Detect which cell encompasses the target text, then output its (X, Y) center coordinate. 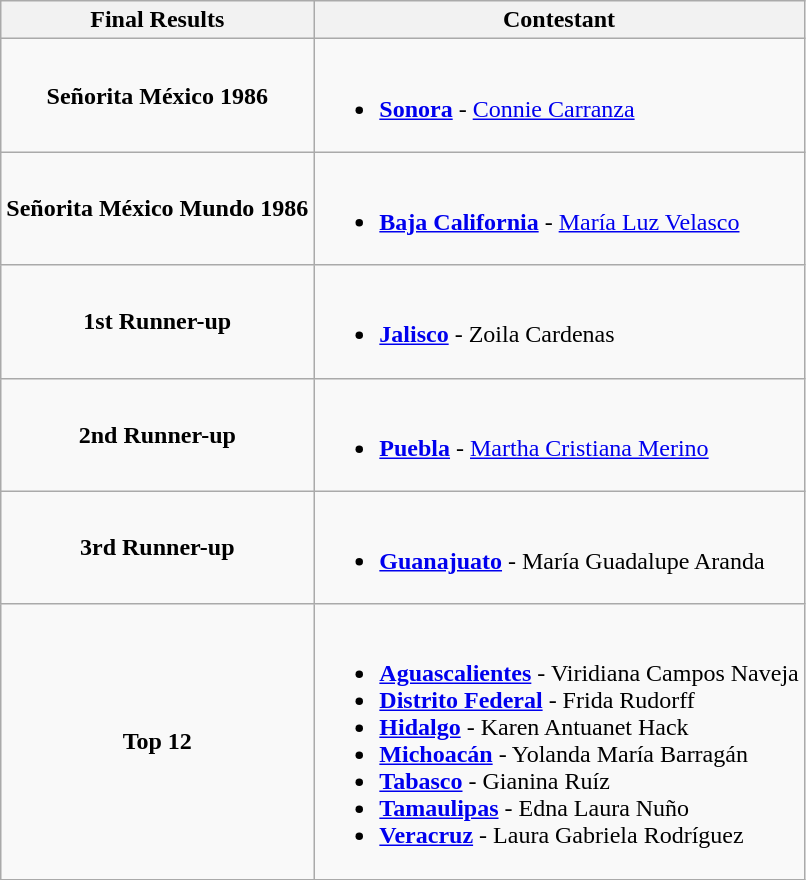
3rd Runner-up (158, 548)
Top 12 (158, 742)
Baja California - María Luz Velasco (559, 208)
1st Runner-up (158, 322)
Señorita México Mundo 1986 (158, 208)
Guanajuato - María Guadalupe Aranda (559, 548)
Jalisco - Zoila Cardenas (559, 322)
Puebla - Martha Cristiana Merino (559, 434)
Final Results (158, 20)
Señorita México 1986 (158, 96)
Sonora - Connie Carranza (559, 96)
2nd Runner-up (158, 434)
Contestant (559, 20)
